Find where the given text appears and provide that cell's center as [X, Y] coordinate. 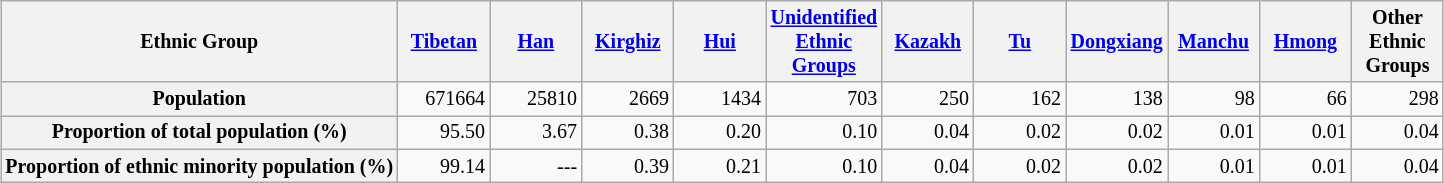
250 [928, 100]
25810 [536, 100]
Hmong [1305, 42]
0.21 [720, 166]
Manchu [1214, 42]
0.20 [720, 132]
99.14 [444, 166]
Other Ethnic Groups [1397, 42]
Kirghiz [628, 42]
703 [824, 100]
Dongxiang [1117, 42]
0.38 [628, 132]
162 [1020, 100]
66 [1305, 100]
Ethnic Group [200, 42]
298 [1397, 100]
Tibetan [444, 42]
Unidentified Ethnic Groups [824, 42]
98 [1214, 100]
Tu [1020, 42]
138 [1117, 100]
Kazakh [928, 42]
Proportion of total population (%) [200, 132]
1434 [720, 100]
671664 [444, 100]
Han [536, 42]
Proportion of ethnic minority population (%) [200, 166]
2669 [628, 100]
--- [536, 166]
3.67 [536, 132]
95.50 [444, 132]
Population [200, 100]
Hui [720, 42]
0.39 [628, 166]
